Scan for the cell matching the given text and deliver its (X, Y) coordinate at center. 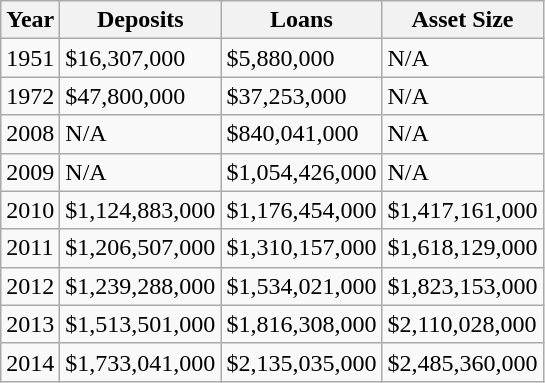
$16,307,000 (140, 58)
1951 (30, 58)
$1,513,501,000 (140, 324)
$1,816,308,000 (302, 324)
$1,176,454,000 (302, 210)
Year (30, 20)
$1,733,041,000 (140, 362)
2009 (30, 172)
Deposits (140, 20)
$1,310,157,000 (302, 248)
2011 (30, 248)
$2,110,028,000 (462, 324)
$1,054,426,000 (302, 172)
2014 (30, 362)
$1,534,021,000 (302, 286)
$1,206,507,000 (140, 248)
$840,041,000 (302, 134)
$37,253,000 (302, 96)
2012 (30, 286)
$2,485,360,000 (462, 362)
2008 (30, 134)
$47,800,000 (140, 96)
$5,880,000 (302, 58)
Asset Size (462, 20)
1972 (30, 96)
$1,239,288,000 (140, 286)
$1,417,161,000 (462, 210)
$2,135,035,000 (302, 362)
$1,124,883,000 (140, 210)
$1,823,153,000 (462, 286)
2013 (30, 324)
$1,618,129,000 (462, 248)
2010 (30, 210)
Loans (302, 20)
